Provide the [x, y] coordinate of the cell's center where the given text is located.  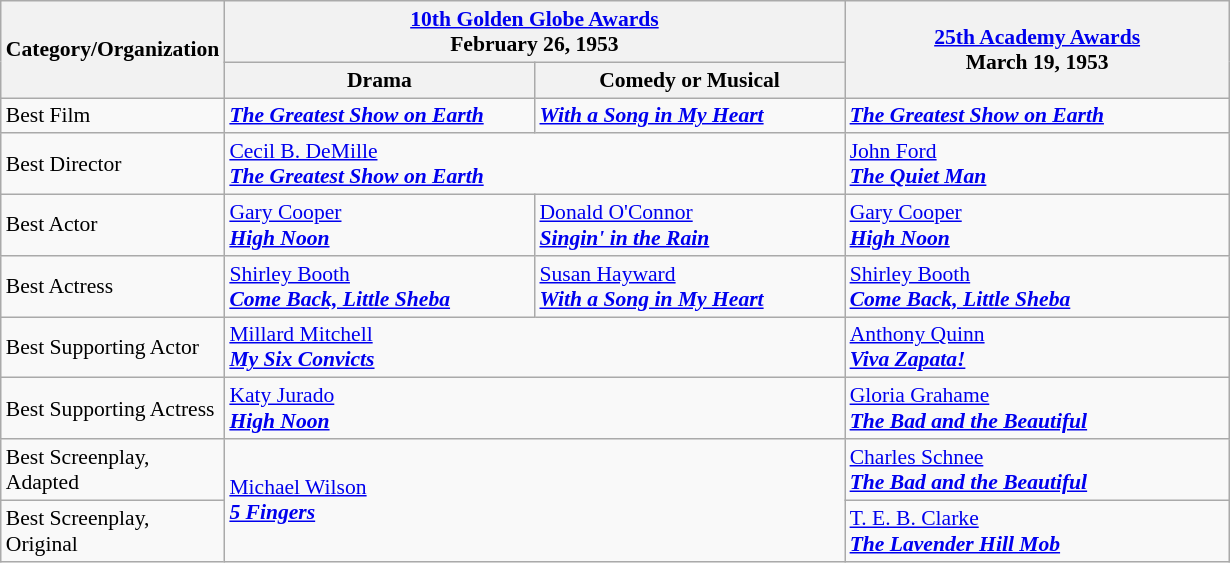
Cecil B. DeMilleThe Greatest Show on Earth [534, 164]
Best Supporting Actor [113, 348]
Katy JuradoHigh Noon [534, 408]
With a Song in My Heart [689, 116]
Donald O'ConnorSingin' in the Rain [689, 226]
T. E. B. ClarkeThe Lavender Hill Mob [1038, 530]
Best Director [113, 164]
25th Academy AwardsMarch 19, 1953 [1038, 50]
Comedy or Musical [689, 80]
Millard MitchellMy Six Convicts [534, 348]
Anthony QuinnViva Zapata! [1038, 348]
Charles SchneeThe Bad and the Beautiful [1038, 470]
Gloria GrahameThe Bad and the Beautiful [1038, 408]
John FordThe Quiet Man [1038, 164]
Best Actor [113, 226]
Best Supporting Actress [113, 408]
Best Actress [113, 286]
Michael Wilson5 Fingers [534, 500]
Best Film [113, 116]
Best Screenplay, Original [113, 530]
Drama [379, 80]
Best Screenplay, Adapted [113, 470]
Susan HaywardWith a Song in My Heart [689, 286]
Category/Organization [113, 50]
10th Golden Globe AwardsFebruary 26, 1953 [534, 32]
